Identify which cell holds the provided text, then report its [x, y] central coordinate. 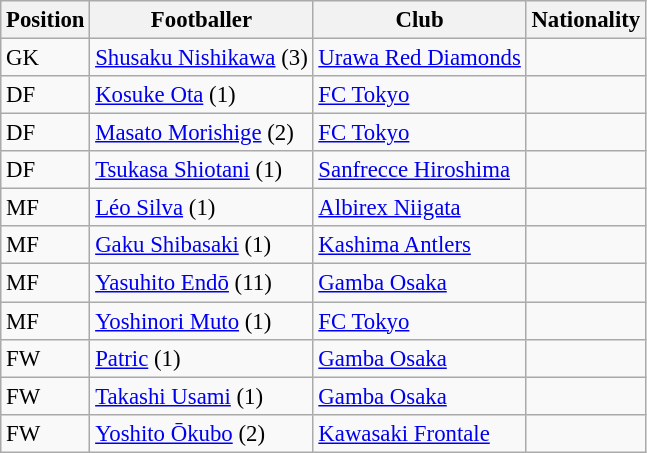
GK [46, 58]
Gaku Shibasaki (1) [202, 245]
Kawasaki Frontale [420, 433]
Yoshinori Muto (1) [202, 321]
Urawa Red Diamonds [420, 58]
Masato Morishige (2) [202, 133]
Kosuke Ota (1) [202, 95]
Shusaku Nishikawa (3) [202, 58]
Sanfrecce Hiroshima [420, 170]
Takashi Usami (1) [202, 396]
Yoshito Ōkubo (2) [202, 433]
Nationality [586, 20]
Position [46, 20]
Yasuhito Endō (11) [202, 283]
Albirex Niigata [420, 208]
Footballer [202, 20]
Club [420, 20]
Kashima Antlers [420, 245]
Léo Silva (1) [202, 208]
Tsukasa Shiotani (1) [202, 170]
Patric (1) [202, 358]
